Scan for the cell matching the given text and deliver its (X, Y) coordinate at center. 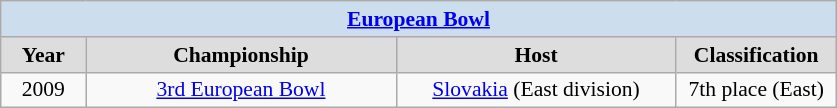
2009 (44, 90)
3rd European Bowl (241, 90)
Year (44, 55)
European Bowl (419, 19)
Host (536, 55)
Classification (756, 55)
Slovakia (East division) (536, 90)
Championship (241, 55)
7th place (East) (756, 90)
